From the cell containing the given text, extract its center point as [x, y] coordinate. 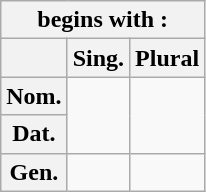
Gen. [34, 172]
begins with : [103, 20]
Dat. [34, 134]
Sing. [98, 58]
Plural [168, 58]
Nom. [34, 96]
